Output the (x, y) coordinate of the center of the cell containing the given text.  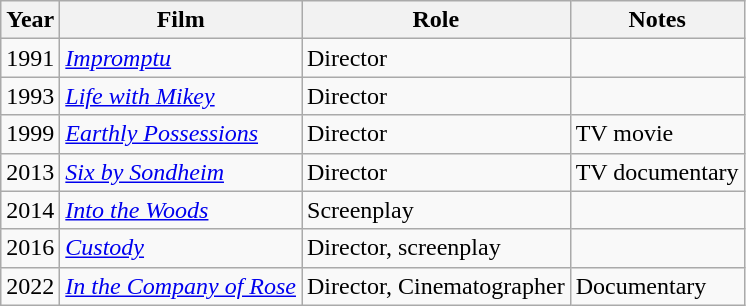
In the Company of Rose (181, 286)
2022 (30, 286)
Earthly Possessions (181, 134)
2016 (30, 248)
TV documentary (657, 172)
Into the Woods (181, 210)
Director, Cinematographer (436, 286)
Role (436, 20)
Six by Sondheim (181, 172)
TV movie (657, 134)
Life with Mikey (181, 96)
Custody (181, 248)
2013 (30, 172)
Documentary (657, 286)
Director, screenplay (436, 248)
Impromptu (181, 58)
2014 (30, 210)
Notes (657, 20)
Year (30, 20)
1991 (30, 58)
Film (181, 20)
1993 (30, 96)
Screenplay (436, 210)
1999 (30, 134)
